For the text-containing cell, return its midpoint in [X, Y] coordinate format. 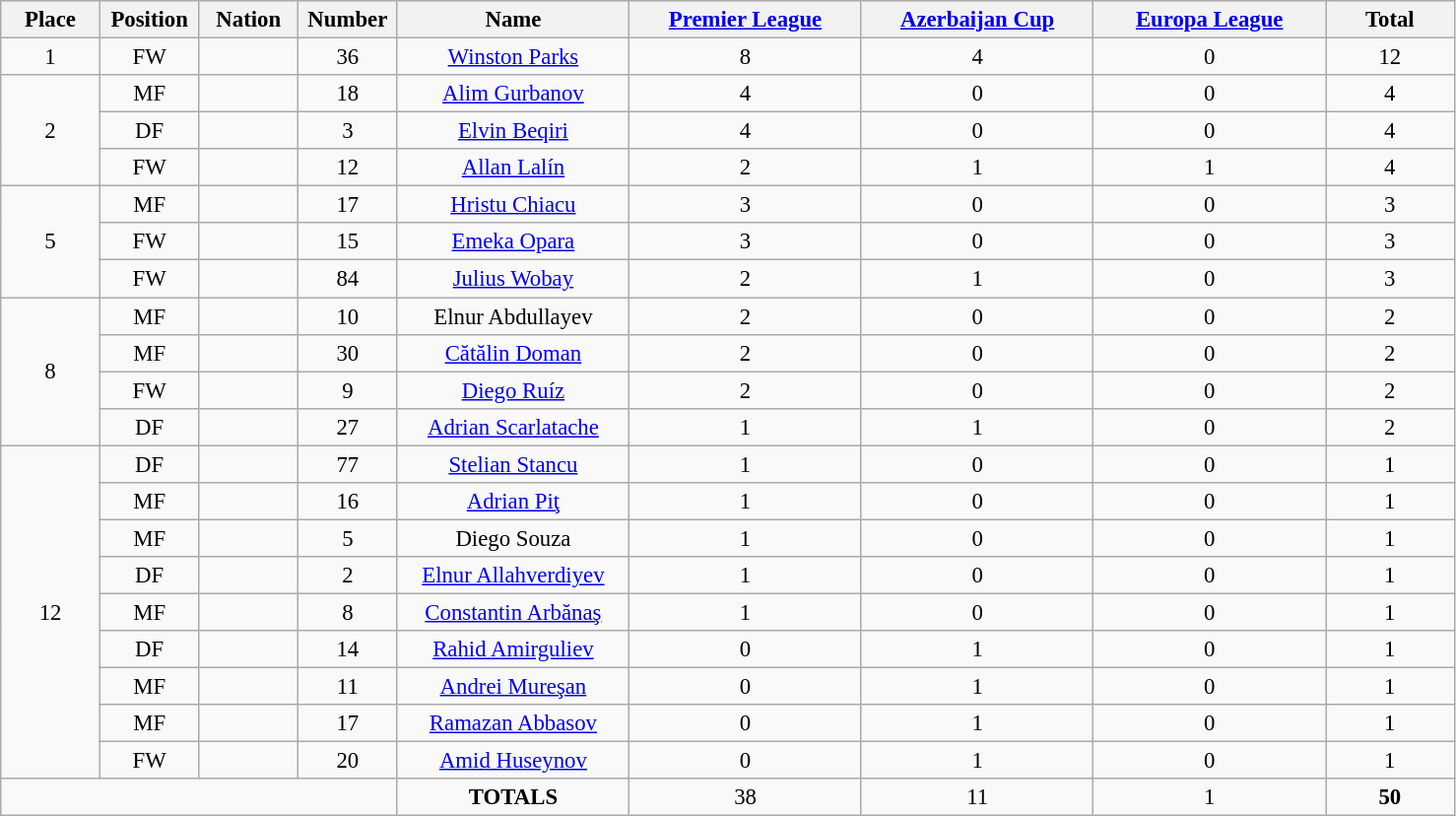
38 [746, 797]
Stelian Stancu [513, 464]
Rahid Amirguliev [513, 649]
Elvin Beqiri [513, 131]
Andrei Mureşan [513, 687]
30 [349, 353]
Winston Parks [513, 57]
Constantin Arbănaş [513, 612]
14 [349, 649]
Allan Lalín [513, 168]
Emeka Opara [513, 241]
27 [349, 427]
Diego Souza [513, 538]
15 [349, 241]
Amid Huseynov [513, 761]
9 [349, 390]
50 [1391, 797]
Elnur Abdullayev [513, 316]
Nation [248, 20]
18 [349, 94]
10 [349, 316]
16 [349, 502]
Position [150, 20]
77 [349, 464]
Diego Ruíz [513, 390]
Elnur Allahverdiyev [513, 576]
Europa League [1210, 20]
Alim Gurbanov [513, 94]
Cătălin Doman [513, 353]
Total [1391, 20]
Adrian Piţ [513, 502]
Name [513, 20]
Place [51, 20]
Azerbaijan Cup [977, 20]
Ramazan Abbasov [513, 723]
84 [349, 279]
20 [349, 761]
Adrian Scarlatache [513, 427]
TOTALS [513, 797]
Hristu Chiacu [513, 205]
36 [349, 57]
Number [349, 20]
Premier League [746, 20]
Julius Wobay [513, 279]
